From the cell containing the given text, extract its center point as [x, y] coordinate. 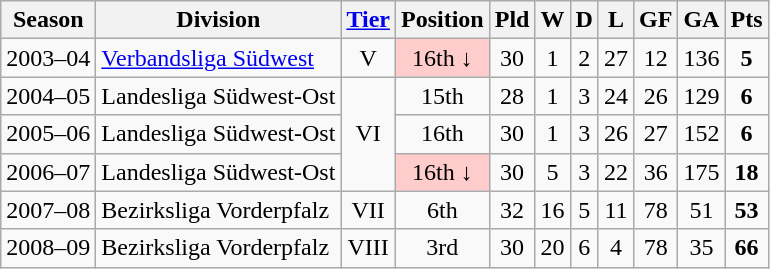
2 [584, 58]
GA [702, 20]
V [368, 58]
15th [442, 96]
Season [48, 20]
Tier [368, 20]
16 [552, 210]
GF [655, 20]
12 [655, 58]
2008–09 [48, 248]
3rd [442, 248]
175 [702, 172]
2004–05 [48, 96]
Pld [512, 20]
VIII [368, 248]
L [616, 20]
2006–07 [48, 172]
VII [368, 210]
129 [702, 96]
152 [702, 134]
136 [702, 58]
Pts [746, 20]
6th [442, 210]
36 [655, 172]
11 [616, 210]
32 [512, 210]
24 [616, 96]
Division [218, 20]
Position [442, 20]
20 [552, 248]
22 [616, 172]
28 [512, 96]
53 [746, 210]
16th [442, 134]
VI [368, 134]
W [552, 20]
35 [702, 248]
66 [746, 248]
2005–06 [48, 134]
2007–08 [48, 210]
18 [746, 172]
51 [702, 210]
2003–04 [48, 58]
Verbandsliga Südwest [218, 58]
4 [616, 248]
D [584, 20]
